Detect which cell encompasses the target text, then output its (x, y) center coordinate. 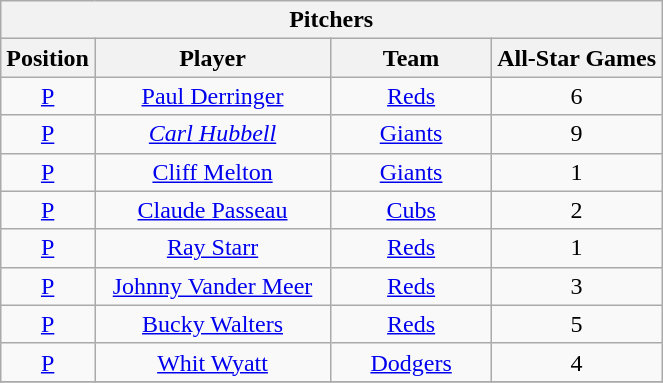
Johnny Vander Meer (212, 286)
Carl Hubbell (212, 134)
Claude Passeau (212, 210)
Ray Starr (212, 248)
Dodgers (412, 362)
4 (577, 362)
Team (412, 58)
Whit Wyatt (212, 362)
5 (577, 324)
6 (577, 96)
Bucky Walters (212, 324)
Paul Derringer (212, 96)
Position (48, 58)
Cubs (412, 210)
2 (577, 210)
Player (212, 58)
Pitchers (332, 20)
Cliff Melton (212, 172)
All-Star Games (577, 58)
3 (577, 286)
9 (577, 134)
